For the text-containing cell, return its midpoint in (X, Y) coordinate format. 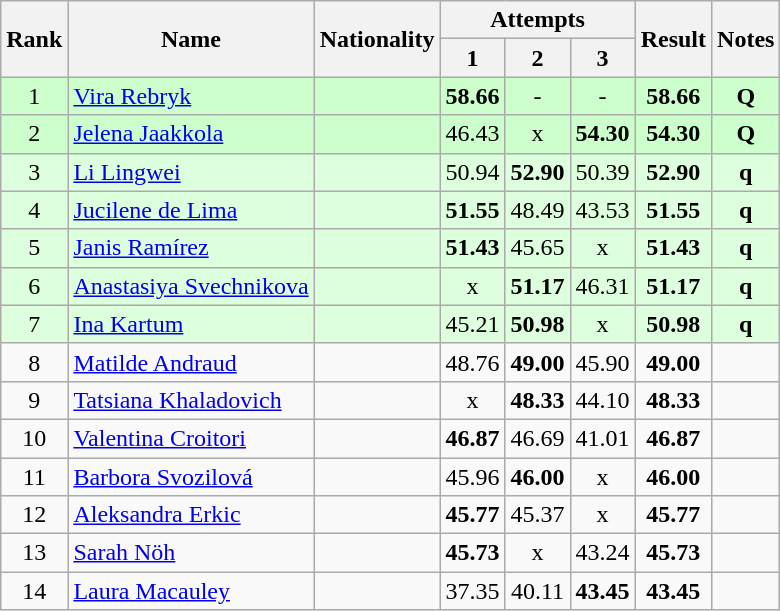
Jelena Jaakkola (191, 134)
13 (34, 553)
Sarah Nöh (191, 553)
5 (34, 248)
48.49 (538, 210)
Jucilene de Lima (191, 210)
48.76 (472, 362)
Nationality (377, 39)
50.94 (472, 172)
50.39 (602, 172)
43.53 (602, 210)
Valentina Croitori (191, 438)
Li Lingwei (191, 172)
10 (34, 438)
7 (34, 324)
45.65 (538, 248)
43.24 (602, 553)
Ina Kartum (191, 324)
Aleksandra Erkic (191, 515)
12 (34, 515)
Laura Macauley (191, 591)
Name (191, 39)
Notes (746, 39)
46.43 (472, 134)
Result (673, 39)
9 (34, 400)
45.37 (538, 515)
Rank (34, 39)
Barbora Svozilová (191, 477)
Matilde Andraud (191, 362)
45.21 (472, 324)
6 (34, 286)
Tatsiana Khaladovich (191, 400)
8 (34, 362)
44.10 (602, 400)
45.96 (472, 477)
41.01 (602, 438)
11 (34, 477)
Janis Ramírez (191, 248)
Attempts (538, 20)
45.90 (602, 362)
37.35 (472, 591)
46.69 (538, 438)
4 (34, 210)
46.31 (602, 286)
Vira Rebryk (191, 96)
40.11 (538, 591)
Anastasiya Svechnikova (191, 286)
14 (34, 591)
